Search for the cell housing the specified text and yield its (X, Y) center coordinate. 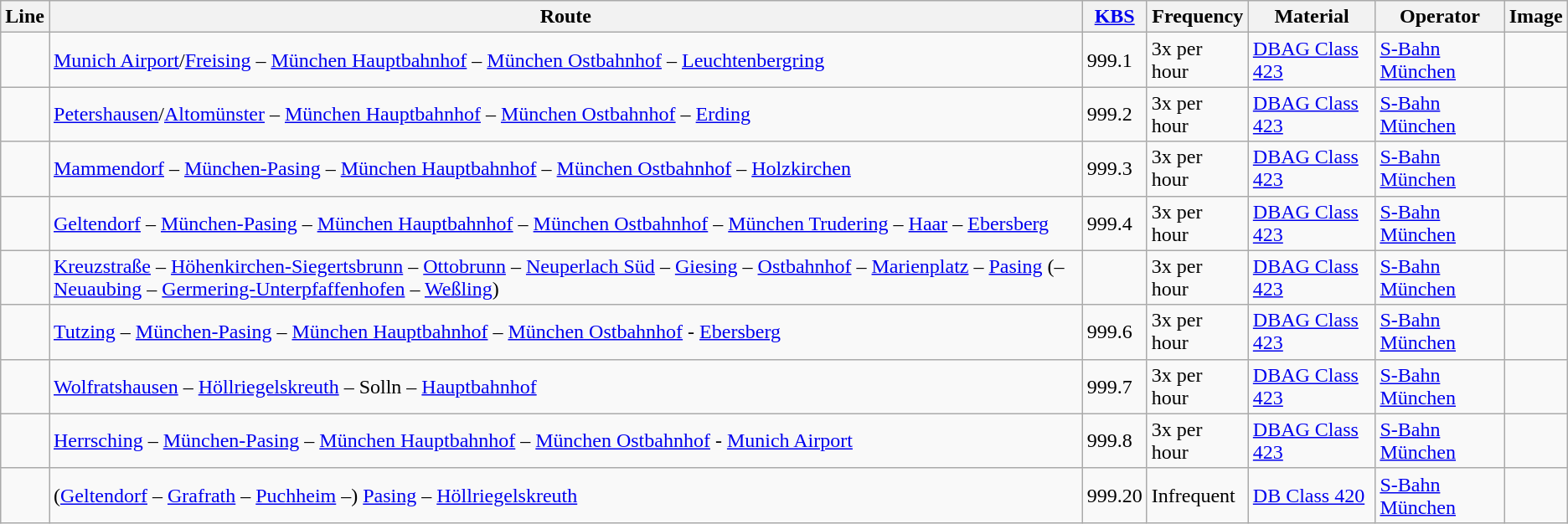
Munich Airport/Freising – München Hauptbahnhof – München Ostbahnhof – Leuchtenbergring (565, 60)
999.8 (1114, 440)
999.6 (1114, 331)
999.4 (1114, 223)
(Geltendorf – Grafrath – Puchheim –) Pasing – Höllriegelskreuth (565, 496)
999.3 (1114, 169)
Tutzing – München-Pasing – München Hauptbahnhof – München Ostbahnhof - Ebersberg (565, 331)
Herrsching – München-Pasing – München Hauptbahnhof – München Ostbahnhof - Munich Airport (565, 440)
Wolfratshausen – Höllriegelskreuth – Solln – Hauptbahnhof (565, 387)
Operator (1440, 17)
999.2 (1114, 114)
Frequency (1198, 17)
999.7 (1114, 387)
Line (25, 17)
DB Class 420 (1312, 496)
Geltendorf – München-Pasing – München Hauptbahnhof – München Ostbahnhof – München Trudering – Haar – Ebersberg (565, 223)
Mammendorf – München-Pasing – München Hauptbahnhof – München Ostbahnhof – Holzkirchen (565, 169)
Petershausen/Altomünster – München Hauptbahnhof – München Ostbahnhof – Erding (565, 114)
Infrequent (1198, 496)
KBS (1114, 17)
Material (1312, 17)
999.20 (1114, 496)
Image (1536, 17)
999.1 (1114, 60)
Route (565, 17)
